Scan for the cell matching the given text and deliver its (x, y) coordinate at center. 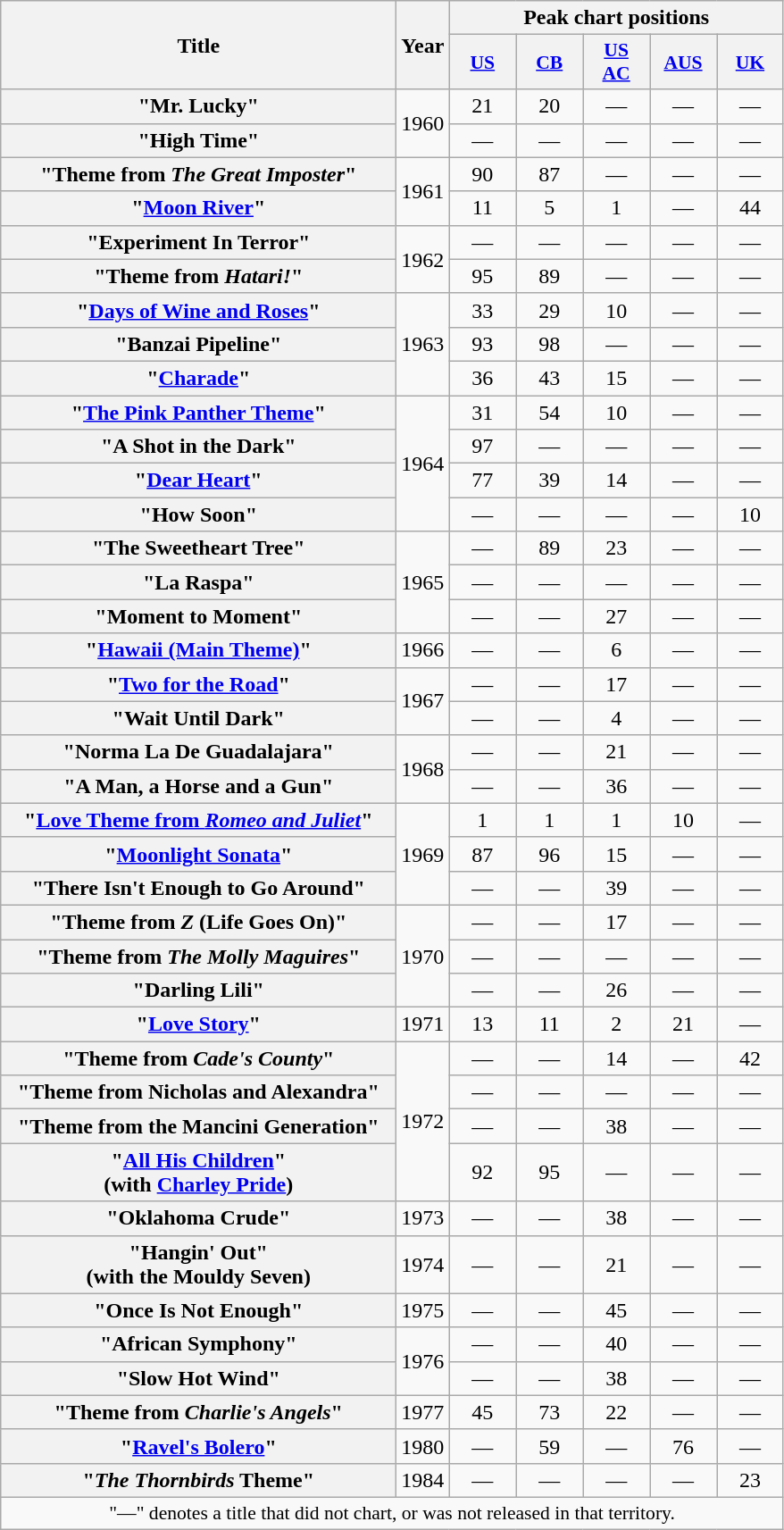
"Theme from Charlie's Angels" (198, 1412)
"The Pink Panther Theme" (198, 412)
"—" denotes a title that did not chart, or was not released in that territory. (393, 1513)
1973 (423, 1218)
1968 (423, 769)
"High Time" (198, 140)
1969 (423, 854)
"Norma La De Guadalajara" (198, 752)
6 (616, 650)
"Hangin' Out"(with the Mouldy Seven) (198, 1265)
1965 (423, 582)
1967 (423, 701)
1970 (423, 956)
"Days of Wine and Roses" (198, 310)
"Dear Heart" (198, 481)
44 (750, 208)
US (482, 63)
1961 (423, 191)
1976 (423, 1361)
"Theme from The Molly Maguires" (198, 957)
"Once Is Not Enough" (198, 1310)
54 (550, 412)
"Slow Hot Wind" (198, 1378)
29 (550, 310)
Title (198, 45)
31 (482, 412)
Peak chart positions (616, 18)
93 (482, 344)
1966 (423, 650)
"Love Theme from Romeo and Juliet" (198, 820)
"African Symphony" (198, 1344)
"Love Story" (198, 1024)
2 (616, 1024)
96 (550, 854)
"Darling Lili" (198, 991)
1971 (423, 1024)
13 (482, 1024)
40 (616, 1344)
43 (550, 378)
"Experiment In Terror" (198, 242)
1975 (423, 1310)
77 (482, 481)
Year (423, 45)
"The Thornbirds Theme" (198, 1480)
98 (550, 344)
"Theme from Hatari!" (198, 276)
22 (616, 1412)
UK (750, 63)
76 (684, 1446)
"Mr. Lucky" (198, 106)
"Ravel's Bolero" (198, 1446)
33 (482, 310)
1972 (423, 1122)
CB (550, 63)
20 (550, 106)
42 (750, 1058)
"Moonlight Sonata" (198, 854)
1977 (423, 1412)
AUS (684, 63)
92 (482, 1172)
90 (482, 174)
26 (616, 991)
59 (550, 1446)
1964 (423, 463)
"Hawaii (Main Theme)" (198, 650)
1980 (423, 1446)
4 (616, 718)
"Theme from the Mancini Generation" (198, 1126)
"Wait Until Dark" (198, 718)
"Two for the Road" (198, 684)
"Theme from Z (Life Goes On)" (198, 922)
5 (550, 208)
"Theme from Cade's County" (198, 1058)
"Oklahoma Crude" (198, 1218)
"A Man, a Horse and a Gun" (198, 786)
"Charade" (198, 378)
27 (616, 616)
"How Soon" (198, 514)
"Banzai Pipeline" (198, 344)
USAC (616, 63)
1984 (423, 1480)
"Theme from Nicholas and Alexandra" (198, 1092)
"There Isn't Enough to Go Around" (198, 888)
73 (550, 1412)
"La Raspa" (198, 582)
"All His Children"(with Charley Pride) (198, 1172)
"Moment to Moment" (198, 616)
"Theme from The Great Imposter" (198, 174)
1963 (423, 344)
"A Shot in the Dark" (198, 447)
97 (482, 447)
"The Sweetheart Tree" (198, 548)
"Moon River" (198, 208)
1974 (423, 1265)
1960 (423, 123)
1962 (423, 259)
